Identify which cell holds the provided text, then report its [X, Y] central coordinate. 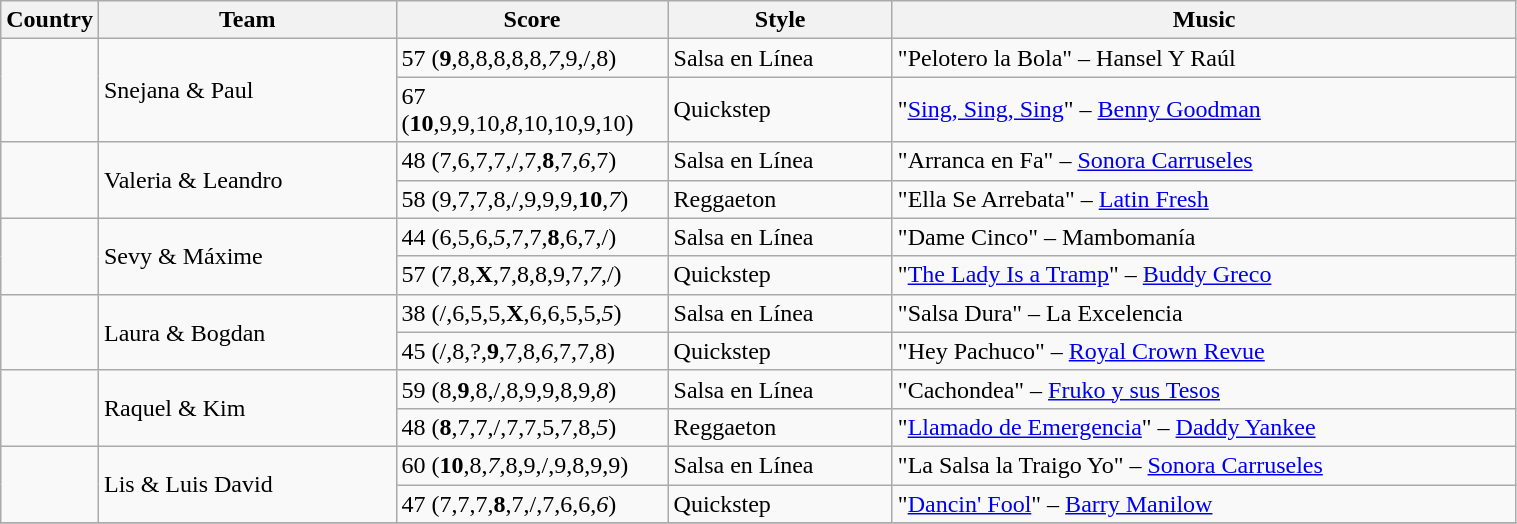
"Pelotero la Bola" – Hansel Y Raúl [1204, 58]
"Cachondea" – Fruko y sus Tesos [1204, 389]
Snejana & Paul [247, 90]
"Sing, Sing, Sing" – Benny Goodman [1204, 110]
57 (7,8,X,7,8,8,9,7,7,/) [532, 275]
47 (7,7,7,8,7,/,7,6,6,6) [532, 503]
"Llamado de Emergencia" – Daddy Yankee [1204, 427]
Style [780, 20]
Raquel & Kim [247, 408]
"Salsa Dura" – La Excelencia [1204, 313]
Sevy & Máxime [247, 256]
57 (9,8,8,8,8,8,7,9,/,8) [532, 58]
"Dame Cinco" – Mambomanía [1204, 237]
45 (/,8,?,9,7,8,6,7,7,8) [532, 351]
Valeria & Leandro [247, 180]
58 (9,7,7,8,/,9,9,9,10,7) [532, 199]
"The Lady Is a Tramp" – Buddy Greco [1204, 275]
Laura & Bogdan [247, 332]
48 (7,6,7,7,/,7,8,7,6,7) [532, 161]
"Hey Pachuco" – Royal Crown Revue [1204, 351]
Country [50, 20]
Music [1204, 20]
60 (10,8,7,8,9,/,9,8,9,9) [532, 465]
"La Salsa la Traigo Yo" – Sonora Carruseles [1204, 465]
"Arranca en Fa" – Sonora Carruseles [1204, 161]
67 (10,9,9,10,8,10,10,9,10) [532, 110]
"Dancin' Fool" – Barry Manilow [1204, 503]
44 (6,5,6,5,7,7,8,6,7,/) [532, 237]
59 (8,9,8,/,8,9,9,8,9,8) [532, 389]
Score [532, 20]
"Ella Se Arrebata" – Latin Fresh [1204, 199]
Team [247, 20]
Lis & Luis David [247, 484]
48 (8,7,7,/,7,7,5,7,8,5) [532, 427]
38 (/,6,5,5,X,6,6,5,5,5) [532, 313]
